Scan for the cell matching the given text and deliver its [x, y] coordinate at center. 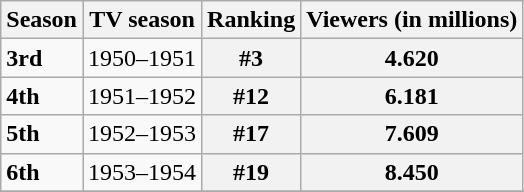
1951–1952 [142, 96]
7.609 [412, 134]
1953–1954 [142, 172]
1950–1951 [142, 58]
3rd [42, 58]
Ranking [252, 20]
6th [42, 172]
#3 [252, 58]
4th [42, 96]
Season [42, 20]
5th [42, 134]
#17 [252, 134]
#12 [252, 96]
#19 [252, 172]
4.620 [412, 58]
6.181 [412, 96]
8.450 [412, 172]
Viewers (in millions) [412, 20]
TV season [142, 20]
1952–1953 [142, 134]
